Identify which cell holds the provided text, then report its [x, y] central coordinate. 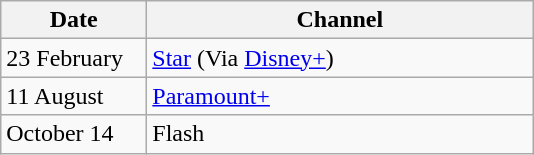
Star (Via Disney+) [340, 58]
October 14 [74, 134]
23 February [74, 58]
Channel [340, 20]
Paramount+ [340, 96]
Flash [340, 134]
11 August [74, 96]
Date [74, 20]
